Output the [x, y] coordinate of the center of the cell containing the given text.  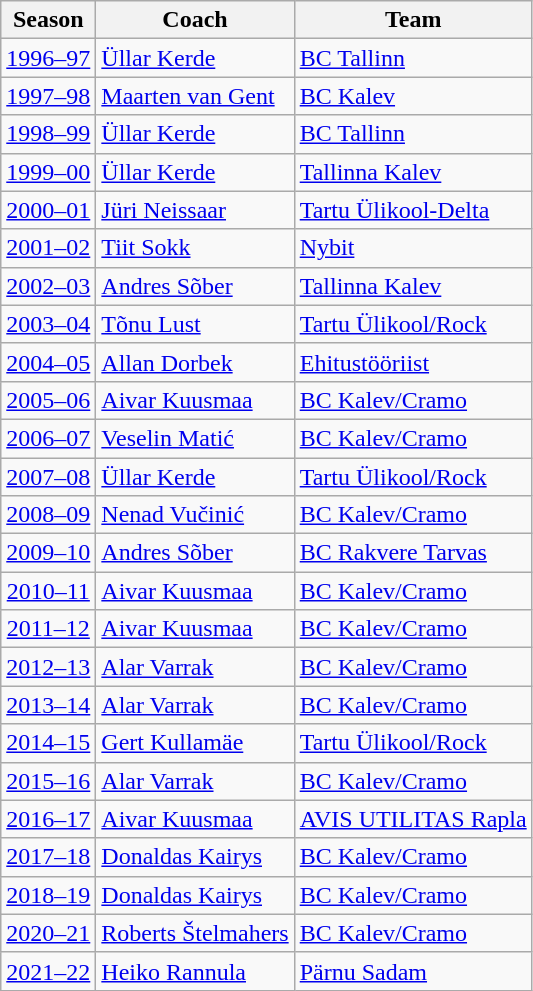
2010–11 [48, 591]
Jüri Neissaar [195, 210]
Season [48, 20]
2003–04 [48, 324]
2001–02 [48, 248]
2012–13 [48, 667]
Tõnu Lust [195, 324]
2016–17 [48, 819]
1999–00 [48, 172]
BC Rakvere Tarvas [413, 553]
Tiit Sokk [195, 248]
2014–15 [48, 743]
Gert Kullamäe [195, 743]
Veselin Matić [195, 438]
2008–09 [48, 515]
1996–97 [48, 58]
Tartu Ülikool-Delta [413, 210]
1997–98 [48, 96]
2002–03 [48, 286]
2006–07 [48, 438]
Team [413, 20]
2021–22 [48, 971]
Pärnu Sadam [413, 971]
Allan Dorbek [195, 362]
2013–14 [48, 705]
2015–16 [48, 781]
Maarten van Gent [195, 96]
Coach [195, 20]
Nenad Vučinić [195, 515]
Heiko Rannula [195, 971]
2011–12 [48, 629]
2009–10 [48, 553]
2017–18 [48, 857]
Roberts Štelmahers [195, 933]
Nybit [413, 248]
2005–06 [48, 400]
2020–21 [48, 933]
2004–05 [48, 362]
BC Kalev [413, 96]
1998–99 [48, 134]
2000–01 [48, 210]
Ehitustööriist [413, 362]
2007–08 [48, 477]
AVIS UTILITAS Rapla [413, 819]
2018–19 [48, 895]
